Find where the given text appears and provide that cell's center as [X, Y] coordinate. 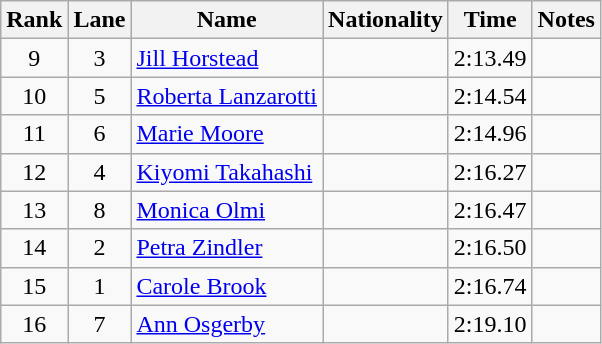
7 [100, 324]
2:14.54 [490, 96]
12 [34, 172]
Name [227, 20]
Marie Moore [227, 134]
2:16.27 [490, 172]
6 [100, 134]
5 [100, 96]
9 [34, 58]
Monica Olmi [227, 210]
Nationality [386, 20]
15 [34, 286]
Jill Horstead [227, 58]
2:16.47 [490, 210]
2:14.96 [490, 134]
2:16.74 [490, 286]
Ann Osgerby [227, 324]
2:13.49 [490, 58]
3 [100, 58]
Time [490, 20]
11 [34, 134]
8 [100, 210]
2:16.50 [490, 248]
4 [100, 172]
Kiyomi Takahashi [227, 172]
16 [34, 324]
Roberta Lanzarotti [227, 96]
Notes [566, 20]
2 [100, 248]
1 [100, 286]
Carole Brook [227, 286]
2:19.10 [490, 324]
Lane [100, 20]
Petra Zindler [227, 248]
10 [34, 96]
Rank [34, 20]
14 [34, 248]
13 [34, 210]
